Search for the cell housing the specified text and yield its (X, Y) center coordinate. 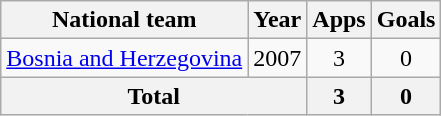
Goals (406, 20)
Total (154, 96)
Apps (339, 20)
National team (124, 20)
Year (278, 20)
Bosnia and Herzegovina (124, 58)
2007 (278, 58)
